Output the [x, y] coordinate of the center of the cell containing the given text.  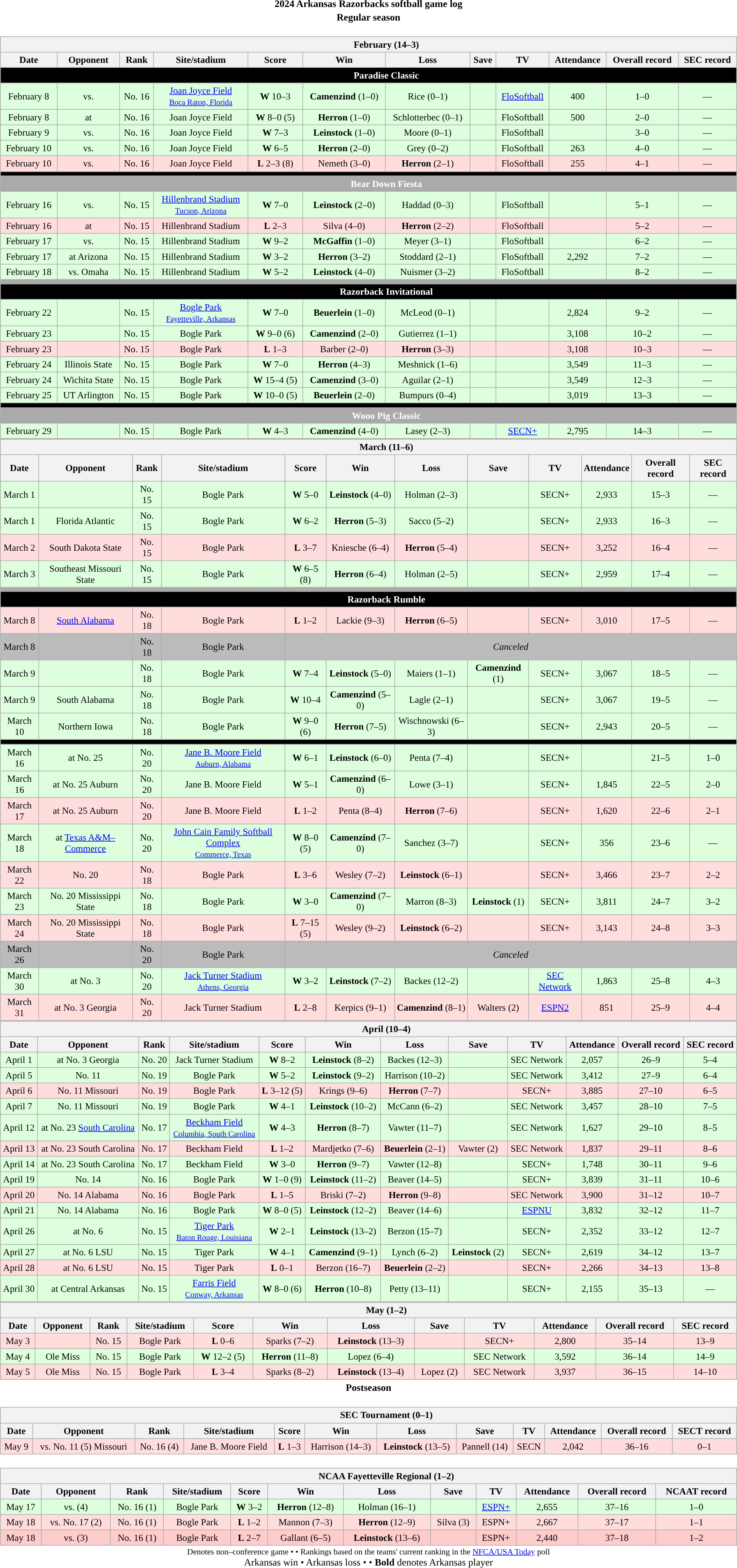
Gallant (6–5) [305, 1538]
Haddad (0–3) [428, 205]
Northern Iowa [86, 727]
Berzon (16–7) [343, 1268]
8–2 [642, 272]
W 10–0 (5) [276, 395]
Razorback Invitational [368, 292]
3,457 [592, 1106]
6–4 [710, 1076]
21–5 [661, 757]
31–12 [651, 1195]
Beaver (14–6) [415, 1210]
Wooo Pig Classic [368, 416]
April 6 [19, 1091]
No. 16 (4) [159, 1446]
L 0–6 [223, 1341]
McCann (6–2) [415, 1106]
UT Arlington [88, 395]
Beuerlein (1–0) [344, 312]
28–10 [651, 1106]
Herron (8–7) [343, 1127]
March 22 [20, 875]
Herron (7–5) [360, 727]
2,655 [547, 1507]
5–1 [642, 205]
10–2 [642, 334]
36–14 [635, 1357]
Farris FieldConway, Arkansas [214, 1289]
35–14 [635, 1341]
13–9 [705, 1341]
at Arizona [88, 256]
26–9 [651, 1060]
Illinois State [88, 365]
Lopez (2) [439, 1372]
14–3 [642, 431]
W 8–0 (6) [282, 1289]
L 2–3 [276, 226]
Backes (12–3) [415, 1060]
May (1–2) [368, 1310]
Beckham FieldColumbia, South Carolina [214, 1127]
Silva (4–0) [344, 226]
March 18 [20, 843]
March (11–6) [368, 447]
29–10 [651, 1127]
3,466 [607, 875]
19–5 [661, 700]
Herron (3–2) [344, 256]
April 13 [19, 1148]
3,252 [607, 547]
Krings (9–6) [343, 1091]
Leinstock (1) [498, 901]
February 29 [29, 431]
May 3 [18, 1341]
18–5 [661, 673]
Herron (6–5) [431, 621]
Leinstock (8–2) [343, 1060]
Silva (3) [453, 1522]
1,620 [607, 811]
Vawter (2) [478, 1148]
May 17 [21, 1507]
3,811 [607, 901]
1,863 [607, 981]
2–2 [713, 875]
3–3 [713, 928]
37–17 [617, 1522]
3,143 [607, 928]
4–4 [713, 1008]
11–3 [642, 365]
W 6–1 [305, 757]
February 18 [29, 272]
April 26 [19, 1231]
SECT record [704, 1431]
37–18 [617, 1538]
April 21 [19, 1210]
Bumpurs (0–4) [428, 395]
Lackie (9–3) [360, 621]
L 2–3 (8) [276, 164]
Wischnowski (6–3) [431, 727]
11–7 [710, 1210]
Camenzind (9–1) [343, 1252]
500 [577, 118]
Jane B. Moore FieldAuburn, Alabama [223, 757]
1,837 [592, 1148]
Razorback Rumble [368, 599]
3–2 [713, 901]
April 20 [19, 1195]
15–3 [661, 494]
1–2 [697, 1538]
March 17 [20, 811]
30–11 [651, 1164]
22–6 [661, 811]
12–7 [710, 1231]
March 10 [20, 727]
W 15–4 (5) [276, 380]
2,824 [577, 312]
2,959 [607, 574]
Wesley (7–2) [360, 875]
Kerpics (9–1) [360, 1008]
No. 11 [88, 1076]
March 30 [20, 981]
6–2 [642, 241]
Holman (2–5) [431, 574]
February 22 [29, 312]
Marron (8–3) [431, 901]
Grey (0–2) [428, 148]
NCAAT record [697, 1491]
NCAA Fayetteville Regional (1–2) [368, 1476]
vs. No. 17 (2) [76, 1522]
13–3 [642, 395]
17–4 [661, 574]
W 1–0 (9) [282, 1179]
L 3–12 (5) [282, 1091]
Herron (9–7) [343, 1164]
Beuerlein (2–1) [415, 1148]
23–7 [661, 875]
March 24 [20, 928]
February 25 [29, 395]
Moore (0–1) [428, 133]
Leinstock (13–4) [371, 1372]
April (10–4) [368, 1029]
Herron (5–3) [360, 521]
Herron (2–1) [428, 164]
23–6 [661, 843]
34–13 [651, 1268]
Leinstock (2) [478, 1252]
2,800 [565, 1341]
May 5 [18, 1372]
Bogle ParkFayetteville, Arkansas [201, 312]
Vawter (11–7) [415, 1127]
vs. No. 11 (5) Missouri [84, 1446]
25–9 [661, 1008]
Briski (7–2) [343, 1195]
at No. 3 [86, 981]
Leinstock (13–5) [417, 1446]
Rice (0–1) [428, 96]
24–8 [661, 928]
25–8 [661, 981]
14–10 [705, 1372]
Maiers (1–1) [431, 673]
Leinstock (1–0) [344, 133]
Lynch (6–2) [415, 1252]
Kniesche (6–4) [360, 547]
April 12 [19, 1127]
vs. (3) [76, 1538]
March 2 [20, 547]
1,748 [592, 1164]
Aguilar (2–1) [428, 380]
Paradise Classic [368, 75]
W 5–1 [305, 784]
Camenzind (1–0) [344, 96]
April 7 [19, 1106]
SEC Tournament (0–1) [368, 1415]
W 6–5 (8) [305, 574]
35–13 [651, 1289]
Petty (13–11) [415, 1289]
Leinstock (10–2) [343, 1106]
Holman (2–3) [431, 494]
L 1–5 [282, 1195]
Barber (2–0) [344, 349]
32–12 [651, 1210]
5–4 [710, 1060]
February 9 [29, 133]
3–0 [642, 133]
2,943 [607, 727]
Joan Joyce FieldBoca Raton, Florida [201, 96]
John Cain Family Softball ComplexCommerce, Texas [223, 843]
Beuerlein (2–0) [344, 395]
Leinstock (7–2) [360, 981]
Wesley (9–2) [360, 928]
Leinstock (11–2) [343, 1179]
Camenzind (2–0) [344, 334]
L 3–7 [305, 547]
1,845 [607, 784]
April 14 [19, 1164]
L 2–8 [305, 1008]
Lagle (2–1) [431, 700]
Herron (4–3) [344, 365]
Sacco (5–2) [431, 521]
4–1 [642, 164]
Herron (3–3) [428, 349]
3,019 [577, 395]
9–2 [642, 312]
March 23 [20, 901]
0–1 [704, 1446]
20–5 [661, 727]
W 10–3 [276, 96]
851 [607, 1008]
8–5 [710, 1127]
Nuismer (3–2) [428, 272]
10–3 [642, 349]
W 8–2 [282, 1060]
W 10–4 [305, 700]
Berzon (15–7) [415, 1231]
Gutierrez (1–1) [428, 334]
Herron (7–7) [415, 1091]
Penta (7–4) [431, 757]
Herron (10–8) [343, 1289]
1–1 [697, 1522]
Stoddard (2–1) [428, 256]
263 [577, 148]
Vawter (12–8) [415, 1164]
Nemeth (3–0) [344, 164]
24–7 [661, 901]
17–5 [661, 621]
Harrison (14–3) [341, 1446]
May 4 [18, 1357]
W 6–2 [305, 521]
10–6 [710, 1179]
9–6 [710, 1164]
36–15 [635, 1372]
Camenzind (6–0) [360, 784]
14–9 [705, 1357]
L 2–7 [249, 1538]
Sparks (8–2) [290, 1372]
Bear Down Fiesta [368, 184]
No. 14 [88, 1179]
W 7–4 [305, 673]
W 6–5 [276, 148]
3,832 [592, 1210]
Leinstock (13–2) [343, 1231]
April 27 [19, 1252]
March 26 [20, 954]
Mannon (7–3) [305, 1522]
McLeod (0–1) [428, 312]
Jack Turner StadiumAthens, Georgia [223, 981]
Wichita State [88, 380]
Harrison (10–2) [415, 1076]
Holman (16–1) [387, 1507]
Beuerlein (2–2) [415, 1268]
Southeast Missouri State [86, 574]
3,592 [565, 1357]
Leinstock (2–0) [344, 205]
Herron (12–9) [387, 1522]
L 3–4 [223, 1372]
29–11 [651, 1148]
7–2 [642, 256]
16–4 [661, 547]
April 28 [19, 1268]
Leinstock (9–2) [343, 1076]
4–0 [642, 148]
2,042 [573, 1446]
vs. Omaha [88, 272]
Walters (2) [498, 1008]
Camenzind (1) [498, 673]
3,010 [607, 621]
Camenzind (3–0) [344, 380]
South Dakota State [86, 547]
2,292 [577, 256]
McGaffin (1–0) [344, 241]
2,352 [592, 1231]
Penta (8–4) [360, 811]
356 [607, 843]
4–3 [713, 981]
37–16 [617, 1507]
Herron (2–2) [428, 226]
March 31 [20, 1008]
255 [577, 164]
Herron (7–6) [431, 811]
Leinstock (13–6) [387, 1538]
W 12–2 (5) [223, 1357]
L 7–15 (5) [305, 928]
April 1 [19, 1060]
March 3 [20, 574]
2,795 [577, 431]
at Texas A&M–Commerce [86, 843]
Leinstock (6–2) [431, 928]
400 [577, 96]
Herron (2–0) [344, 148]
2,619 [592, 1252]
Herron (12–8) [305, 1507]
Leinstock (13–3) [371, 1341]
Herron (6–4) [360, 574]
27–10 [651, 1091]
36–16 [637, 1446]
Camenzind (5–0) [360, 700]
10–7 [710, 1195]
April 19 [19, 1179]
W 2–1 [282, 1231]
12–3 [642, 380]
at Central Arkansas [88, 1289]
3,412 [592, 1076]
W 9–2 [276, 241]
at No. 6 [88, 1231]
2,440 [547, 1538]
5–2 [642, 226]
2–1 [713, 811]
31–11 [651, 1179]
ESPN2 [555, 1008]
6–5 [710, 1091]
May 9 [16, 1446]
at No. 25 [86, 757]
Herron (11–8) [290, 1357]
Mardjetko (7–6) [343, 1148]
3,839 [592, 1179]
2,155 [592, 1289]
7–5 [710, 1106]
13–7 [710, 1252]
Beaver (14–5) [415, 1179]
Leinstock (6–0) [360, 757]
L 3–6 [305, 875]
February (14–3) [368, 44]
W 5–0 [305, 494]
33–12 [651, 1231]
Lasey (2–3) [428, 431]
Backes (12–2) [431, 981]
Herron (9–8) [415, 1195]
Leinstock (6–1) [431, 875]
Herron (1–0) [344, 118]
Pannell (14) [485, 1446]
April 5 [19, 1076]
ESPNU [537, 1210]
Florida Atlantic [86, 521]
Tiger ParkBaton Rouge, Louisiana [214, 1231]
3,885 [592, 1091]
Meyer (3–1) [428, 241]
L 0–1 [282, 1268]
22–5 [661, 784]
13–8 [710, 1268]
2,057 [592, 1060]
Hillenbrand StadiumTucson, Arizona [201, 205]
Lopez (6–4) [371, 1357]
SECN [529, 1446]
Leinstock (5–0) [360, 673]
3,900 [592, 1195]
16–3 [661, 521]
Camenzind (8–1) [431, 1008]
Camenzind (4–0) [344, 431]
Schlotterbec (0–1) [428, 118]
8–6 [710, 1148]
27–9 [651, 1076]
Sanchez (3–7) [431, 843]
Herron (5–4) [431, 547]
34–12 [651, 1252]
2,266 [592, 1268]
vs. (4) [76, 1507]
W 7–3 [276, 133]
April 30 [19, 1289]
Sparks (7–2) [290, 1341]
3,937 [565, 1372]
1,627 [592, 1127]
2,667 [547, 1522]
Leinstock (12–2) [343, 1210]
Lowe (3–1) [431, 784]
Meshnick (1–6) [428, 365]
